From the cell containing the given text, extract its center point as (X, Y) coordinate. 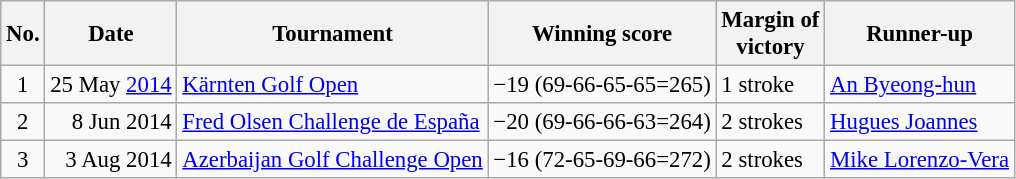
Azerbaijan Golf Challenge Open (332, 160)
−20 (69-66-66-63=264) (602, 122)
An Byeong-hun (920, 85)
Tournament (332, 34)
Winning score (602, 34)
1 stroke (770, 85)
Kärnten Golf Open (332, 85)
Mike Lorenzo-Vera (920, 160)
−19 (69-66-65-65=265) (602, 85)
1 (23, 85)
Fred Olsen Challenge de España (332, 122)
−16 (72-65-69-66=272) (602, 160)
Runner-up (920, 34)
3 (23, 160)
8 Jun 2014 (111, 122)
3 Aug 2014 (111, 160)
25 May 2014 (111, 85)
Date (111, 34)
Margin ofvictory (770, 34)
No. (23, 34)
2 (23, 122)
Hugues Joannes (920, 122)
